Scan for the cell matching the given text and deliver its [x, y] coordinate at center. 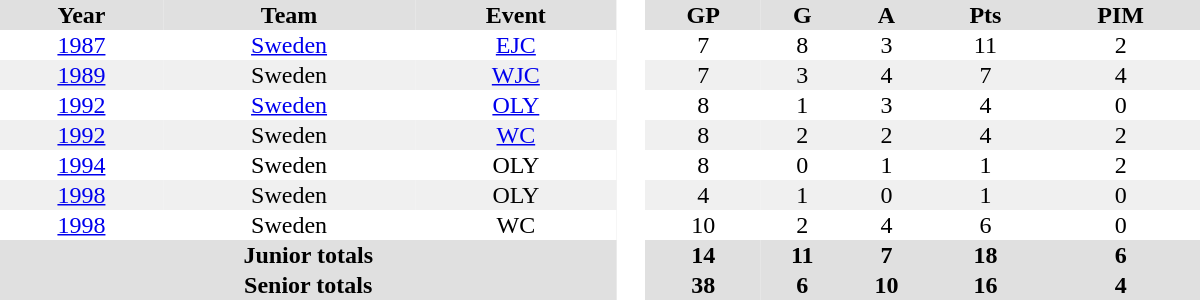
WJC [516, 75]
GP [703, 15]
Event [516, 15]
38 [703, 285]
Team [289, 15]
16 [986, 285]
Year [82, 15]
1989 [82, 75]
18 [986, 255]
14 [703, 255]
Pts [986, 15]
EJC [516, 45]
Junior totals [308, 255]
PIM [1120, 15]
A [886, 15]
1987 [82, 45]
1994 [82, 165]
G [802, 15]
Senior totals [308, 285]
